Return (X, Y) of the center of cell containing provided text 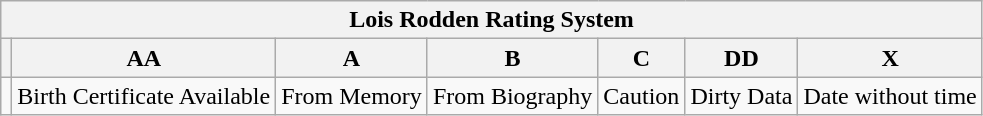
DD (742, 58)
Lois Rodden Rating System (492, 20)
X (890, 58)
From Memory (352, 96)
From Biography (512, 96)
C (642, 58)
Birth Certificate Available (144, 96)
B (512, 58)
A (352, 58)
AA (144, 58)
Date without time (890, 96)
Caution (642, 96)
Dirty Data (742, 96)
